Return [X, Y] of the center of cell containing provided text 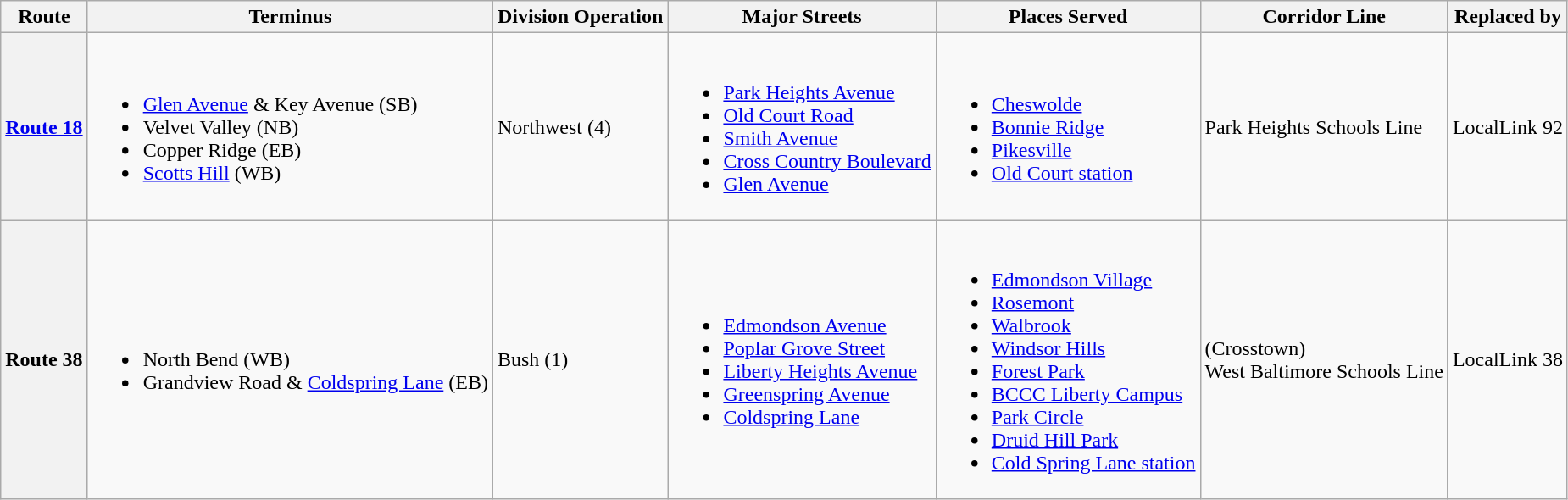
Replaced by [1507, 17]
LocalLink 92 [1507, 127]
CheswoldeBonnie RidgePikesvilleOld Court station [1068, 127]
Route 38 [44, 359]
North Bend (WB)Grandview Road & Coldspring Lane (EB) [290, 359]
Route [44, 17]
Edmondson VillageRosemontWalbrookWindsor HillsForest ParkBCCC Liberty CampusPark CircleDruid Hill ParkCold Spring Lane station [1068, 359]
Places Served [1068, 17]
Terminus [290, 17]
LocalLink 38 [1507, 359]
(Crosstown)West Baltimore Schools Line [1324, 359]
Northwest (4) [580, 127]
Corridor Line [1324, 17]
Park Heights AvenueOld Court RoadSmith AvenueCross Country BoulevardGlen Avenue [802, 127]
Glen Avenue & Key Avenue (SB)Velvet Valley (NB)Copper Ridge (EB)Scotts Hill (WB) [290, 127]
Park Heights Schools Line [1324, 127]
Edmondson AvenuePoplar Grove StreetLiberty Heights AvenueGreenspring AvenueColdspring Lane [802, 359]
Route 18 [44, 127]
Major Streets [802, 17]
Division Operation [580, 17]
Bush (1) [580, 359]
